Detect which cell encompasses the target text, then output its (x, y) center coordinate. 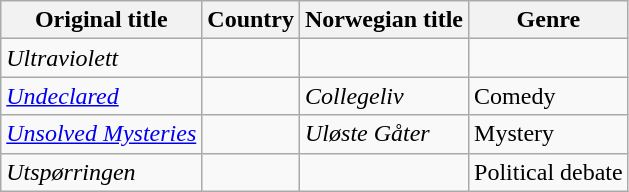
Undeclared (102, 96)
Ultraviolett (102, 58)
Uløste Gåter (384, 134)
Country (251, 20)
Mystery (549, 134)
Comedy (549, 96)
Collegeliv (384, 96)
Norwegian title (384, 20)
Political debate (549, 172)
Unsolved Mysteries (102, 134)
Utspørringen (102, 172)
Genre (549, 20)
Original title (102, 20)
